Locate the cell with the specified text and output its [x, y] center coordinate. 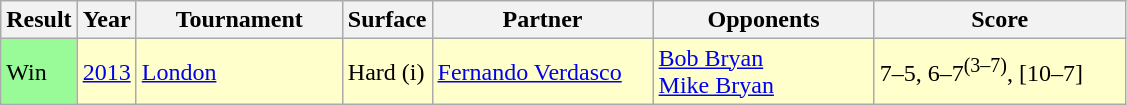
Partner [542, 20]
Bob Bryan Mike Bryan [764, 72]
Opponents [764, 20]
Result [39, 20]
London [239, 72]
Surface [387, 20]
2013 [106, 72]
Year [106, 20]
Hard (i) [387, 72]
Tournament [239, 20]
Win [39, 72]
Score [1000, 20]
7–5, 6–7(3–7), [10–7] [1000, 72]
Fernando Verdasco [542, 72]
